Return (X, Y) of the center of cell containing provided text 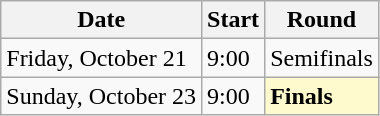
Semifinals (322, 58)
Date (102, 20)
Finals (322, 96)
Friday, October 21 (102, 58)
Round (322, 20)
Start (234, 20)
Sunday, October 23 (102, 96)
